Detect which cell encompasses the target text, then output its (x, y) center coordinate. 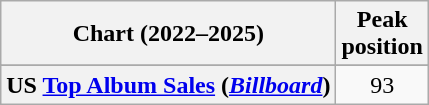
Chart (2022–2025) (168, 34)
Peakposition (382, 34)
US Top Album Sales (Billboard) (168, 85)
93 (382, 85)
